Search for the cell housing the specified text and yield its (X, Y) center coordinate. 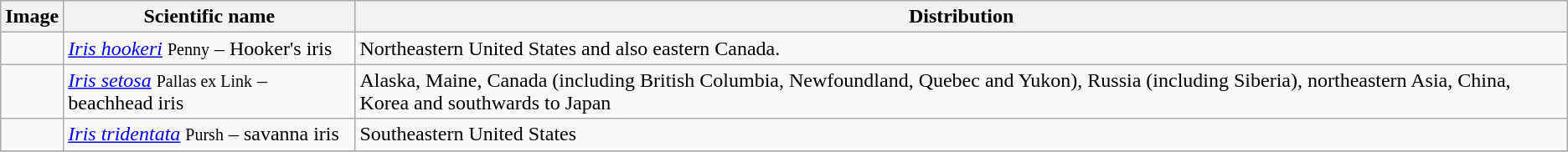
Iris tridentata Pursh – savanna iris (209, 134)
Image (32, 17)
Southeastern United States (962, 134)
Iris hookeri Penny – Hooker's iris (209, 48)
Distribution (962, 17)
Iris setosa Pallas ex Link – beachhead iris (209, 92)
Northeastern United States and also eastern Canada. (962, 48)
Scientific name (209, 17)
